Pinpoint the cell where the given text exists, returning its [x, y] midpoint coordinate. 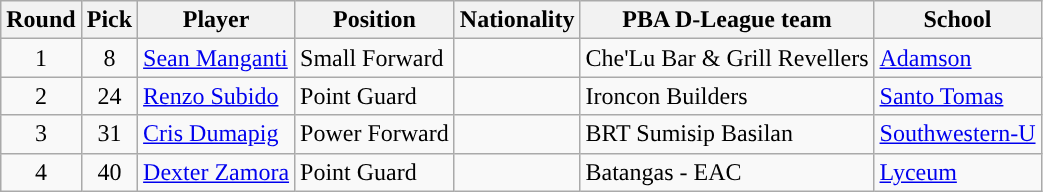
3 [41, 134]
Lyceum [958, 172]
Position [375, 20]
Batangas - EAC [727, 172]
2 [41, 96]
Nationality [517, 20]
Southwestern-U [958, 134]
40 [109, 172]
Dexter Zamora [216, 172]
Small Forward [375, 58]
Round [41, 20]
Pick [109, 20]
8 [109, 58]
School [958, 20]
Ironcon Builders [727, 96]
4 [41, 172]
Che'Lu Bar & Grill Revellers [727, 58]
BRT Sumisip Basilan [727, 134]
Renzo Subido [216, 96]
Santo Tomas [958, 96]
Sean Manganti [216, 58]
Power Forward [375, 134]
PBA D-League team [727, 20]
31 [109, 134]
Player [216, 20]
24 [109, 96]
1 [41, 58]
Adamson [958, 58]
Cris Dumapig [216, 134]
